Output the (X, Y) coordinate of the center of the cell containing the given text.  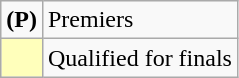
Premiers (140, 20)
Qualified for finals (140, 58)
(P) (22, 20)
